Locate the cell with the specified text and output its [x, y] center coordinate. 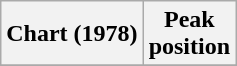
Chart (1978) [72, 34]
Peakposition [189, 34]
